Determine the (x, y) coordinate at the center of the cell enclosing the given text.  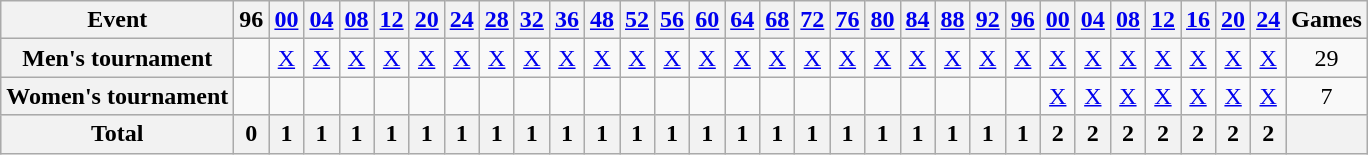
80 (882, 20)
7 (1327, 96)
76 (848, 20)
88 (952, 20)
29 (1327, 58)
Event (118, 20)
Games (1327, 20)
28 (496, 20)
68 (778, 20)
56 (672, 20)
32 (532, 20)
84 (918, 20)
Women's tournament (118, 96)
64 (742, 20)
Total (118, 134)
60 (708, 20)
48 (602, 20)
Men's tournament (118, 58)
36 (566, 20)
16 (1198, 20)
0 (252, 134)
72 (812, 20)
52 (638, 20)
92 (988, 20)
